Return the (x, y) coordinate for the center point of the cell that contains the specified text.  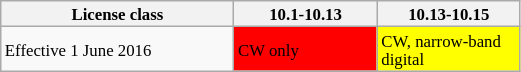
10.1-10.13 (306, 14)
License class (118, 14)
CW, narrow-band digital (448, 49)
10.13-10.15 (448, 14)
Effective 1 June 2016 (118, 49)
CW only (306, 49)
